Return the [X, Y] coordinate for the center point of the cell that contains the specified text.  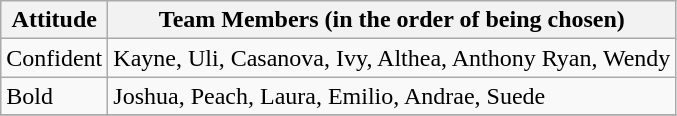
Joshua, Peach, Laura, Emilio, Andrae, Suede [392, 96]
Confident [54, 58]
Team Members (in the order of being chosen) [392, 20]
Attitude [54, 20]
Bold [54, 96]
Kayne, Uli, Casanova, Ivy, Althea, Anthony Ryan, Wendy [392, 58]
